Capture the cell that displays the provided text and extract its (x, y) central coordinate. 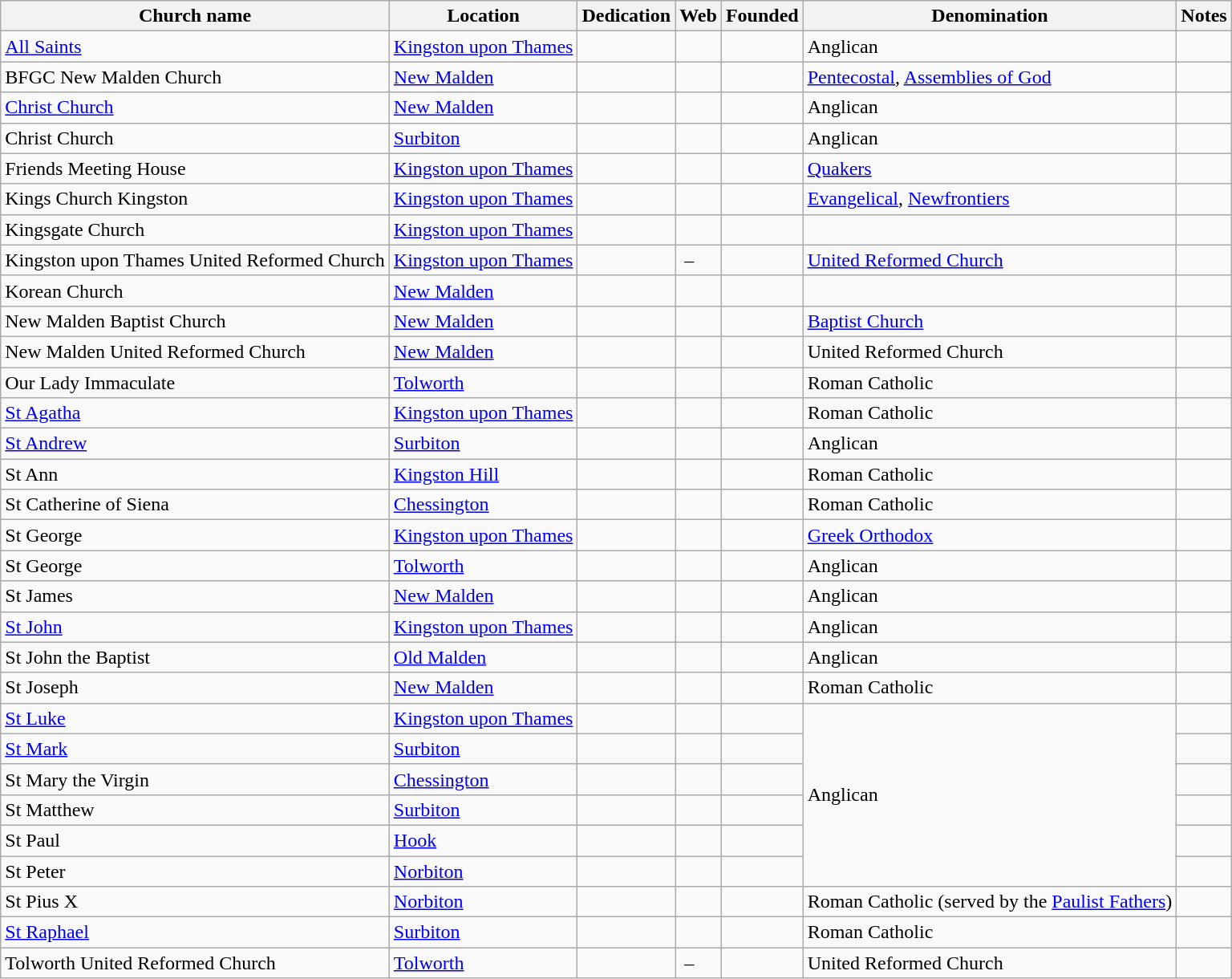
Roman Catholic (served by the Paulist Fathers) (990, 902)
Founded (762, 16)
St Matthew (196, 810)
Notes (1204, 16)
Greek Orthodox (990, 535)
Kingston Hill (483, 474)
Korean Church (196, 290)
St Ann (196, 474)
St Joseph (196, 688)
St Andrew (196, 444)
St Mark (196, 749)
Kings Church Kingston (196, 199)
Evangelical, Newfrontiers (990, 199)
St Peter (196, 871)
Denomination (990, 16)
St Mary the Virgin (196, 779)
New Malden United Reformed Church (196, 351)
St Paul (196, 840)
Kingsgate Church (196, 230)
St Raphael (196, 932)
St John the Baptist (196, 657)
Our Lady Immaculate (196, 383)
Location (483, 16)
BFGC New Malden Church (196, 77)
St James (196, 596)
St John (196, 627)
Web (699, 16)
St Pius X (196, 902)
Church name (196, 16)
Baptist Church (990, 321)
Friends Meeting House (196, 169)
Old Malden (483, 657)
Dedication (626, 16)
Tolworth United Reformed Church (196, 963)
St Catherine of Siena (196, 505)
New Malden Baptist Church (196, 321)
St Luke (196, 718)
Pentecostal, Assemblies of God (990, 77)
Hook (483, 840)
All Saints (196, 47)
Kingston upon Thames United Reformed Church (196, 260)
Quakers (990, 169)
St Agatha (196, 413)
